For the text-containing cell, return its midpoint in (x, y) coordinate format. 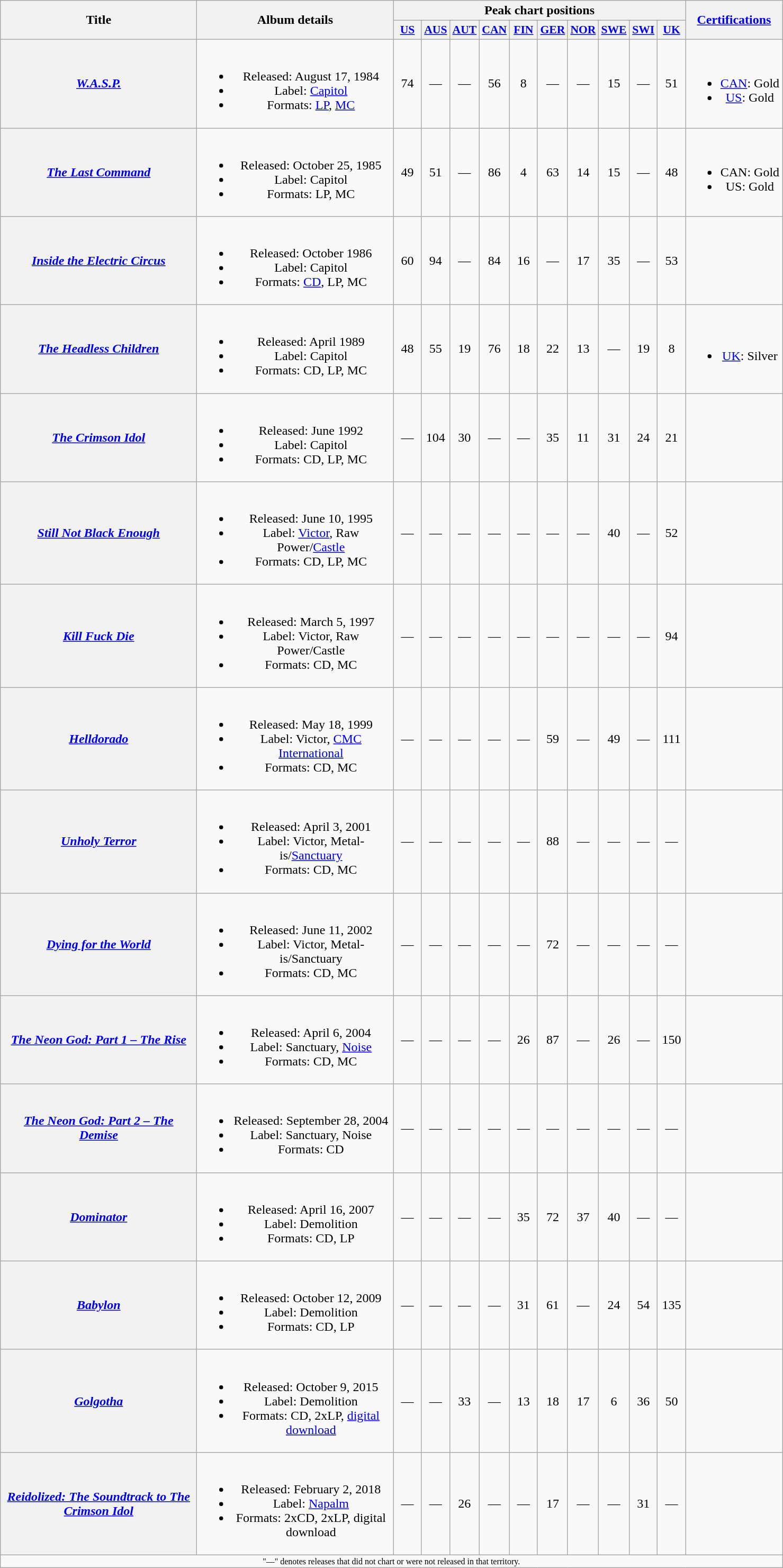
4 (523, 173)
Title (98, 20)
150 (671, 1040)
Released: March 5, 1997Label: Victor, Raw Power/CastleFormats: CD, MC (295, 636)
Released: October 25, 1985Label: CapitolFormats: LP, MC (295, 173)
33 (465, 1401)
Certifications (734, 20)
Released: September 28, 2004Label: Sanctuary, NoiseFormats: CD (295, 1128)
Kill Fuck Die (98, 636)
The Headless Children (98, 350)
Released: February 2, 2018Label: NapalmFormats: 2xCD, 2xLP, digital download (295, 1503)
SWI (644, 30)
Dominator (98, 1217)
UK (671, 30)
Released: October 9, 2015Label: DemolitionFormats: CD, 2xLP, digital download (295, 1401)
Inside the Electric Circus (98, 261)
53 (671, 261)
FIN (523, 30)
"—" denotes releases that did not chart or were not released in that territory. (392, 1561)
55 (435, 350)
88 (553, 841)
84 (494, 261)
GER (553, 30)
Still Not Black Enough (98, 533)
Released: October 12, 2009Label: DemolitionFormats: CD, LP (295, 1305)
UK: Silver (734, 350)
Babylon (98, 1305)
21 (671, 437)
The Neon God: Part 1 – The Rise (98, 1040)
W.A.S.P. (98, 84)
Released: April 3, 2001Label: Victor, Metal-is/SanctuaryFormats: CD, MC (295, 841)
74 (408, 84)
50 (671, 1401)
86 (494, 173)
Album details (295, 20)
52 (671, 533)
The Crimson Idol (98, 437)
16 (523, 261)
AUT (465, 30)
56 (494, 84)
Dying for the World (98, 944)
Released: June 11, 2002Label: Victor, Metal-is/SanctuaryFormats: CD, MC (295, 944)
Released: June 10, 1995Label: Victor, Raw Power/CastleFormats: CD, LP, MC (295, 533)
22 (553, 350)
CAN (494, 30)
63 (553, 173)
111 (671, 739)
30 (465, 437)
11 (583, 437)
36 (644, 1401)
Peak chart positions (539, 11)
76 (494, 350)
Released: April 1989Label: CapitolFormats: CD, LP, MC (295, 350)
104 (435, 437)
61 (553, 1305)
Released: May 18, 1999Label: Victor, CMC InternationalFormats: CD, MC (295, 739)
60 (408, 261)
US (408, 30)
NOR (583, 30)
Released: April 6, 2004Label: Sanctuary, NoiseFormats: CD, MC (295, 1040)
Unholy Terror (98, 841)
Released: June 1992Label: CapitolFormats: CD, LP, MC (295, 437)
87 (553, 1040)
59 (553, 739)
The Neon God: Part 2 – The Demise (98, 1128)
AUS (435, 30)
14 (583, 173)
37 (583, 1217)
54 (644, 1305)
Released: August 17, 1984Label: CapitolFormats: LP, MC (295, 84)
Helldorado (98, 739)
Released: April 16, 2007Label: DemolitionFormats: CD, LP (295, 1217)
Released: October 1986Label: CapitolFormats: CD, LP, MC (295, 261)
135 (671, 1305)
The Last Command (98, 173)
6 (614, 1401)
Golgotha (98, 1401)
Reidolized: The Soundtrack to The Crimson Idol (98, 1503)
SWE (614, 30)
